Output the (x, y) coordinate of the center of the cell containing the given text.  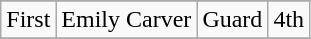
4th (289, 20)
First (28, 20)
Emily Carver (126, 20)
Guard (232, 20)
